Provide the [x, y] coordinate of the cell's center where the given text is located.  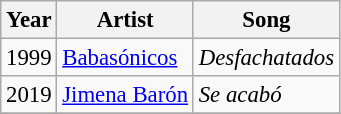
2019 [29, 95]
Artist [125, 20]
Jimena Barón [125, 95]
Babasónicos [125, 58]
Desfachatados [266, 58]
Song [266, 20]
1999 [29, 58]
Year [29, 20]
Se acabó [266, 95]
